Output the [X, Y] coordinate of the center of the cell containing the given text.  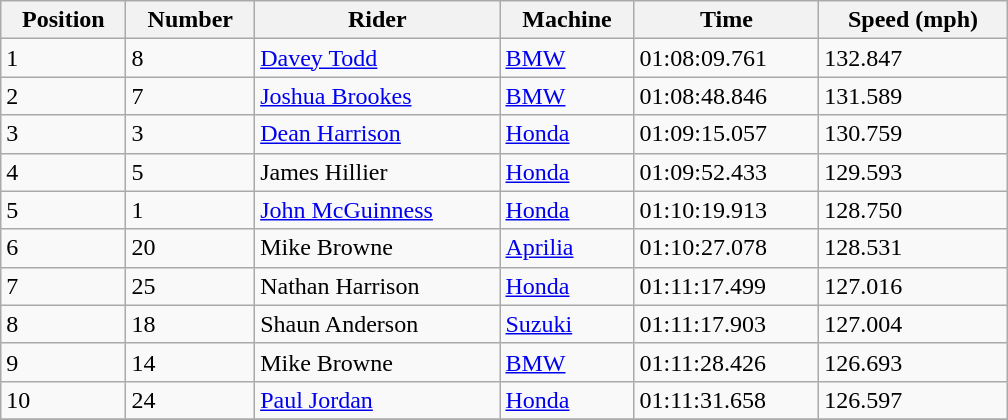
131.589 [913, 96]
Position [64, 20]
18 [190, 324]
132.847 [913, 58]
129.593 [913, 172]
Speed (mph) [913, 20]
20 [190, 248]
10 [64, 400]
01:09:52.433 [726, 172]
01:11:31.658 [726, 400]
Dean Harrison [378, 134]
01:10:19.913 [726, 210]
Shaun Anderson [378, 324]
Joshua Brookes [378, 96]
6 [64, 248]
01:09:15.057 [726, 134]
01:11:17.499 [726, 286]
128.750 [913, 210]
Machine [567, 20]
4 [64, 172]
Suzuki [567, 324]
Time [726, 20]
John McGuinness [378, 210]
01:08:48.846 [726, 96]
01:11:28.426 [726, 362]
127.004 [913, 324]
Aprilia [567, 248]
01:10:27.078 [726, 248]
14 [190, 362]
2 [64, 96]
Number [190, 20]
James Hillier [378, 172]
24 [190, 400]
01:11:17.903 [726, 324]
9 [64, 362]
130.759 [913, 134]
Rider [378, 20]
Nathan Harrison [378, 286]
126.693 [913, 362]
Paul Jordan [378, 400]
128.531 [913, 248]
127.016 [913, 286]
01:08:09.761 [726, 58]
126.597 [913, 400]
Davey Todd [378, 58]
25 [190, 286]
